Capture the cell that displays the provided text and extract its (x, y) central coordinate. 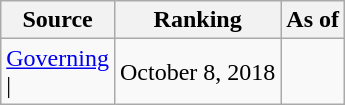
As of (313, 20)
Governing| (58, 72)
October 8, 2018 (197, 72)
Ranking (197, 20)
Source (58, 20)
